Search for the cell housing the specified text and yield its [x, y] center coordinate. 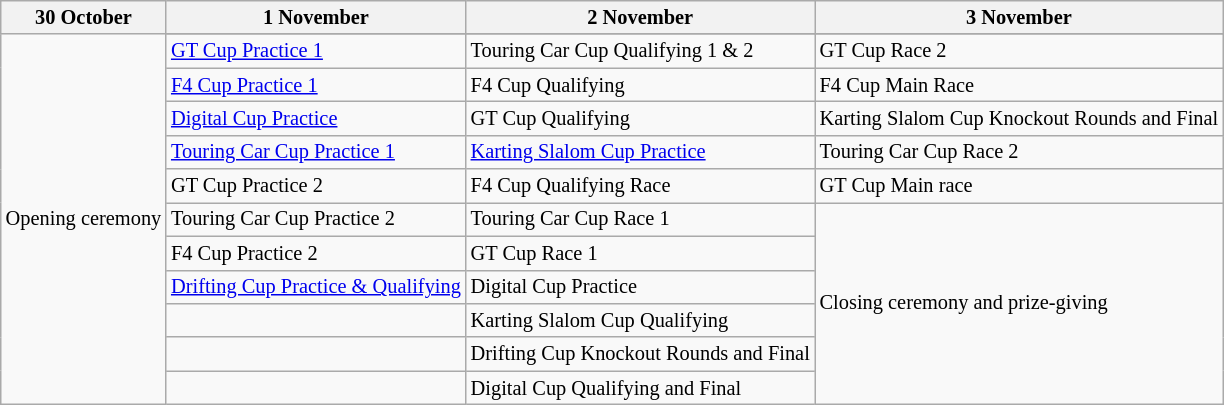
GT Cup Qualifying [640, 118]
GT Cup Practice 1 [316, 51]
3 November [1019, 17]
Karting Slalom Cup Practice [640, 152]
GT Cup Race 1 [640, 253]
2 November [640, 17]
1 November [316, 17]
Touring Car Cup Qualifying 1 & 2 [640, 51]
GT Cup Race 2 [1019, 51]
F4 Cup Practice 2 [316, 253]
Karting Slalom Cup Knockout Rounds and Final [1019, 118]
Touring Car Cup Race 2 [1019, 152]
Karting Slalom Cup Qualifying [640, 320]
F4 Cup Qualifying Race [640, 186]
GT Cup Main race [1019, 186]
Opening ceremony [84, 219]
GT Cup Practice 2 [316, 186]
Drifting Cup Knockout Rounds and Final [640, 354]
Touring Car Cup Practice 2 [316, 219]
Touring Car Cup Practice 1 [316, 152]
Closing ceremony and prize-giving [1019, 303]
Touring Car Cup Race 1 [640, 219]
Digital Cup Qualifying and Final [640, 388]
F4 Cup Main Race [1019, 85]
30 October [84, 17]
Drifting Cup Practice & Qualifying [316, 287]
F4 Cup Practice 1 [316, 85]
F4 Cup Qualifying [640, 85]
